Detect which cell encompasses the target text, then output its (x, y) center coordinate. 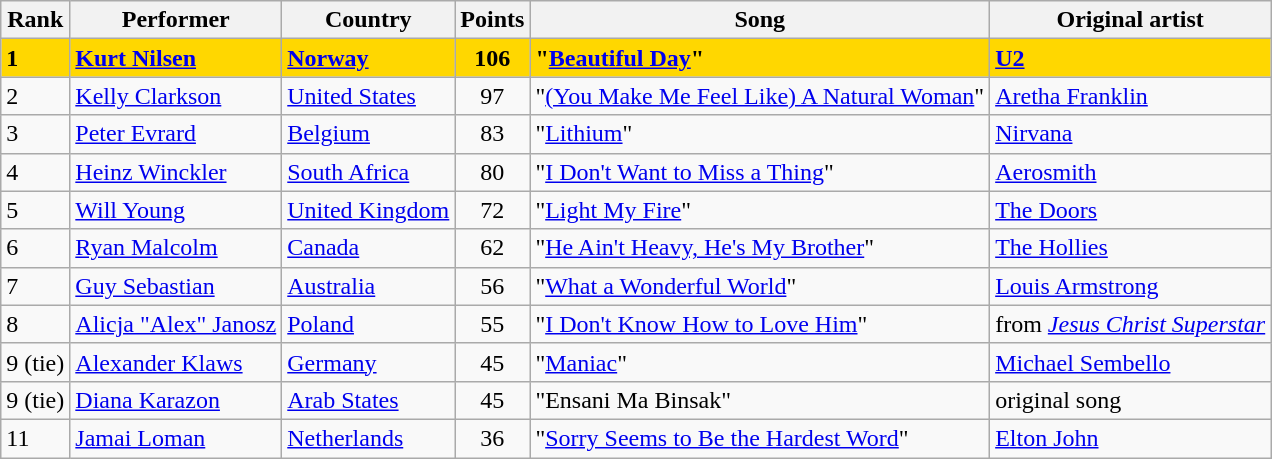
"Sorry Seems to Be the Hardest Word" (760, 438)
"Lithium" (760, 134)
6 (36, 248)
Kurt Nilsen (176, 58)
Alexander Klaws (176, 362)
"Light My Fire" (760, 210)
1 (36, 58)
"I Don't Want to Miss a Thing" (760, 172)
Aerosmith (1130, 172)
56 (492, 286)
Michael Sembello (1130, 362)
Heinz Winckler (176, 172)
Australia (368, 286)
106 (492, 58)
83 (492, 134)
Diana Karazon (176, 400)
Points (492, 20)
Alicja "Alex" Janosz (176, 324)
Rank (36, 20)
"Beautiful Day" (760, 58)
Belgium (368, 134)
Peter Evrard (176, 134)
United Kingdom (368, 210)
original song (1130, 400)
80 (492, 172)
Performer (176, 20)
8 (36, 324)
Germany (368, 362)
Louis Armstrong (1130, 286)
5 (36, 210)
South Africa (368, 172)
Jamai Loman (176, 438)
7 (36, 286)
62 (492, 248)
U2 (1130, 58)
Netherlands (368, 438)
72 (492, 210)
Norway (368, 58)
"He Ain't Heavy, He's My Brother" (760, 248)
Country (368, 20)
55 (492, 324)
Ryan Malcolm (176, 248)
4 (36, 172)
Canada (368, 248)
United States (368, 96)
Arab States (368, 400)
"I Don't Know How to Love Him" (760, 324)
97 (492, 96)
Kelly Clarkson (176, 96)
from Jesus Christ Superstar (1130, 324)
Nirvana (1130, 134)
Guy Sebastian (176, 286)
"What a Wonderful World" (760, 286)
Song (760, 20)
"Maniac" (760, 362)
11 (36, 438)
Poland (368, 324)
Aretha Franklin (1130, 96)
The Doors (1130, 210)
Will Young (176, 210)
"(You Make Me Feel Like) A Natural Woman" (760, 96)
36 (492, 438)
"Ensani Ma Binsak" (760, 400)
Original artist (1130, 20)
3 (36, 134)
The Hollies (1130, 248)
2 (36, 96)
Elton John (1130, 438)
